Extract the (x, y) coordinate from the center of the cell holding the provided text.  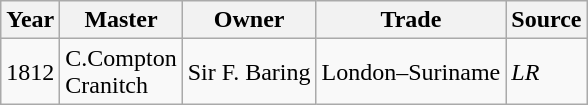
London–Suriname (411, 72)
LR (546, 72)
C.ComptonCranitch (121, 72)
Trade (411, 20)
Owner (249, 20)
Master (121, 20)
Source (546, 20)
Year (30, 20)
Sir F. Baring (249, 72)
1812 (30, 72)
